Capture the cell that displays the provided text and extract its [x, y] central coordinate. 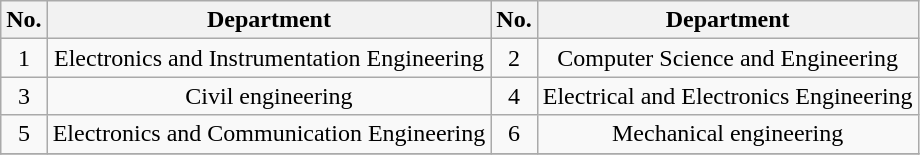
6 [514, 134]
Computer Science and Engineering [728, 58]
5 [24, 134]
Electrical and Electronics Engineering [728, 96]
Mechanical engineering [728, 134]
2 [514, 58]
Electronics and Communication Engineering [269, 134]
3 [24, 96]
Civil engineering [269, 96]
Electronics and Instrumentation Engineering [269, 58]
1 [24, 58]
4 [514, 96]
